Return the (X, Y) coordinate for the center point of the cell that contains the specified text.  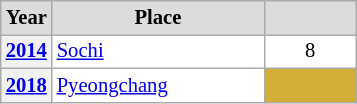
Year (26, 17)
2018 (26, 85)
Place (158, 17)
2014 (26, 51)
Pyeongchang (158, 85)
Sochi (158, 51)
8 (310, 51)
